Locate the cell with the specified text and output its (X, Y) center coordinate. 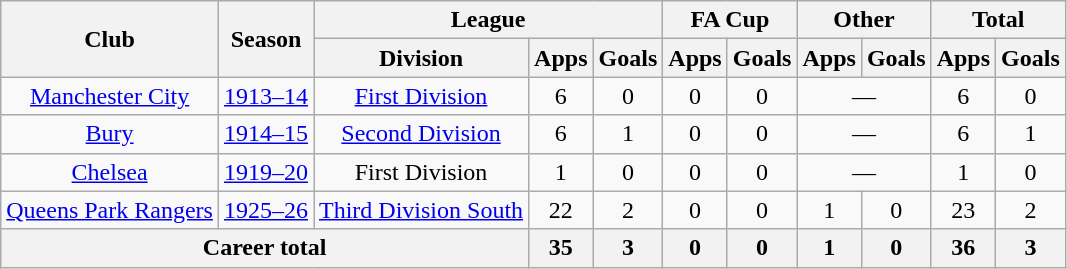
Season (266, 39)
1925–26 (266, 210)
Queens Park Rangers (110, 210)
Career total (265, 248)
League (488, 20)
Bury (110, 134)
36 (963, 248)
1913–14 (266, 96)
Other (864, 20)
Total (998, 20)
35 (561, 248)
1914–15 (266, 134)
Club (110, 39)
Third Division South (422, 210)
22 (561, 210)
23 (963, 210)
Division (422, 58)
Second Division (422, 134)
Chelsea (110, 172)
Manchester City (110, 96)
1919–20 (266, 172)
FA Cup (730, 20)
